Return (X, Y) of the center of cell containing provided text 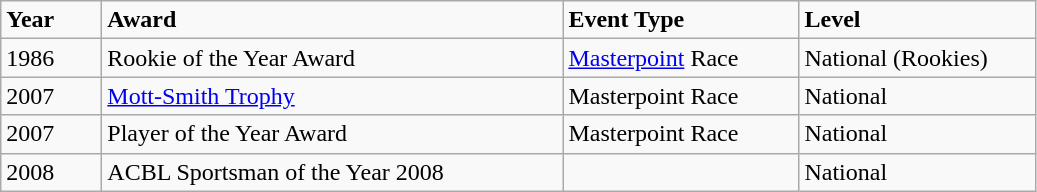
Rookie of the Year Award (332, 58)
2008 (52, 172)
Event Type (681, 20)
Award (332, 20)
Mott-Smith Trophy (332, 96)
Level (917, 20)
National (Rookies) (917, 58)
Year (52, 20)
Player of the Year Award (332, 134)
ACBL Sportsman of the Year 2008 (332, 172)
1986 (52, 58)
